Determine the [X, Y] coordinate at the center of the cell enclosing the given text.  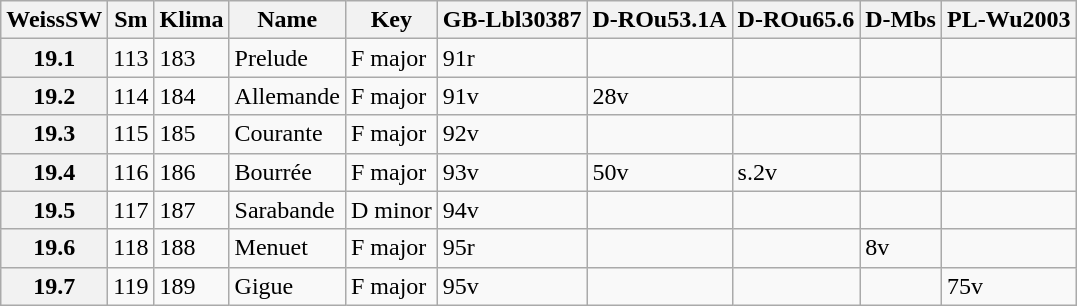
Bourrée [287, 172]
118 [131, 248]
91v [512, 96]
19.2 [54, 96]
Sarabande [287, 210]
Klima [192, 20]
94v [512, 210]
116 [131, 172]
19.3 [54, 134]
28v [660, 96]
117 [131, 210]
119 [131, 286]
GB-Lbl30387 [512, 20]
115 [131, 134]
PL-Wu2003 [1008, 20]
Prelude [287, 58]
91r [512, 58]
50v [660, 172]
95v [512, 286]
D minor [391, 210]
Gigue [287, 286]
s.2v [796, 172]
D-ROu53.1A [660, 20]
113 [131, 58]
19.6 [54, 248]
Courante [287, 134]
93v [512, 172]
187 [192, 210]
189 [192, 286]
188 [192, 248]
Menuet [287, 248]
186 [192, 172]
19.4 [54, 172]
92v [512, 134]
185 [192, 134]
Key [391, 20]
19.1 [54, 58]
Allemande [287, 96]
WeissSW [54, 20]
8v [901, 248]
184 [192, 96]
Name [287, 20]
75v [1008, 286]
D-ROu65.6 [796, 20]
Sm [131, 20]
19.7 [54, 286]
19.5 [54, 210]
114 [131, 96]
D-Mbs [901, 20]
95r [512, 248]
183 [192, 58]
